From the cell containing the given text, extract its center point as [X, Y] coordinate. 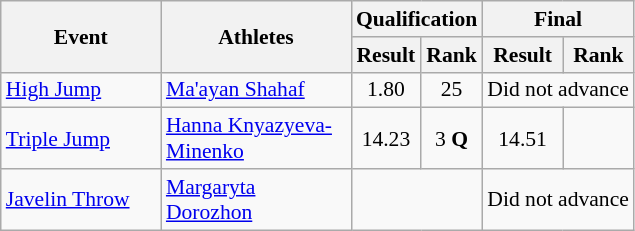
High Jump [81, 90]
Triple Jump [81, 138]
Ma'ayan Shahaf [256, 90]
Event [81, 36]
3 Q [452, 138]
Hanna Knyazyeva-Minenko [256, 138]
1.80 [386, 90]
25 [452, 90]
Final [558, 19]
Athletes [256, 36]
14.51 [522, 138]
14.23 [386, 138]
Qualification [416, 19]
Javelin Throw [81, 200]
Margaryta Dorozhon [256, 200]
